Identify which cell holds the provided text, then report its [x, y] central coordinate. 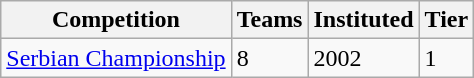
2002 [364, 58]
1 [446, 58]
Instituted [364, 20]
Tier [446, 20]
Competition [116, 20]
8 [270, 58]
Teams [270, 20]
Serbian Championship [116, 58]
